From the cell containing the given text, extract its center point as (X, Y) coordinate. 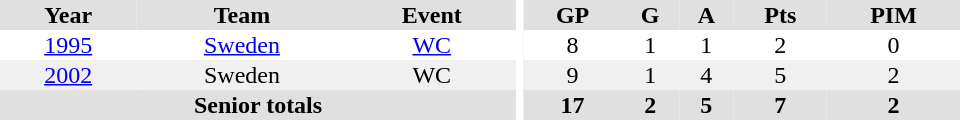
2002 (68, 75)
Team (242, 15)
Senior totals (258, 105)
A (706, 15)
Event (432, 15)
Year (68, 15)
9 (572, 75)
1995 (68, 45)
7 (781, 105)
0 (894, 45)
G (650, 15)
17 (572, 105)
8 (572, 45)
GP (572, 15)
PIM (894, 15)
4 (706, 75)
Pts (781, 15)
